Extract the [X, Y] coordinate from the center of the cell holding the provided text.  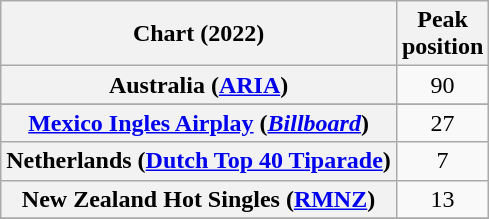
Chart (2022) [199, 34]
Mexico Ingles Airplay (Billboard) [199, 123]
Netherlands (Dutch Top 40 Tiparade) [199, 161]
13 [442, 199]
Australia (ARIA) [199, 85]
Peakposition [442, 34]
7 [442, 161]
90 [442, 85]
New Zealand Hot Singles (RMNZ) [199, 199]
27 [442, 123]
